Search for the cell housing the specified text and yield its (x, y) center coordinate. 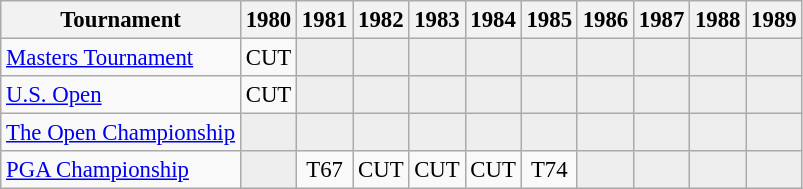
1989 (774, 20)
The Open Championship (121, 133)
1988 (718, 20)
T74 (549, 170)
1987 (661, 20)
1983 (437, 20)
U.S. Open (121, 95)
1982 (381, 20)
PGA Championship (121, 170)
1984 (493, 20)
1986 (605, 20)
T67 (325, 170)
1985 (549, 20)
Masters Tournament (121, 58)
Tournament (121, 20)
1981 (325, 20)
1980 (268, 20)
